Return the (X, Y) coordinate for the center point of the cell that contains the specified text.  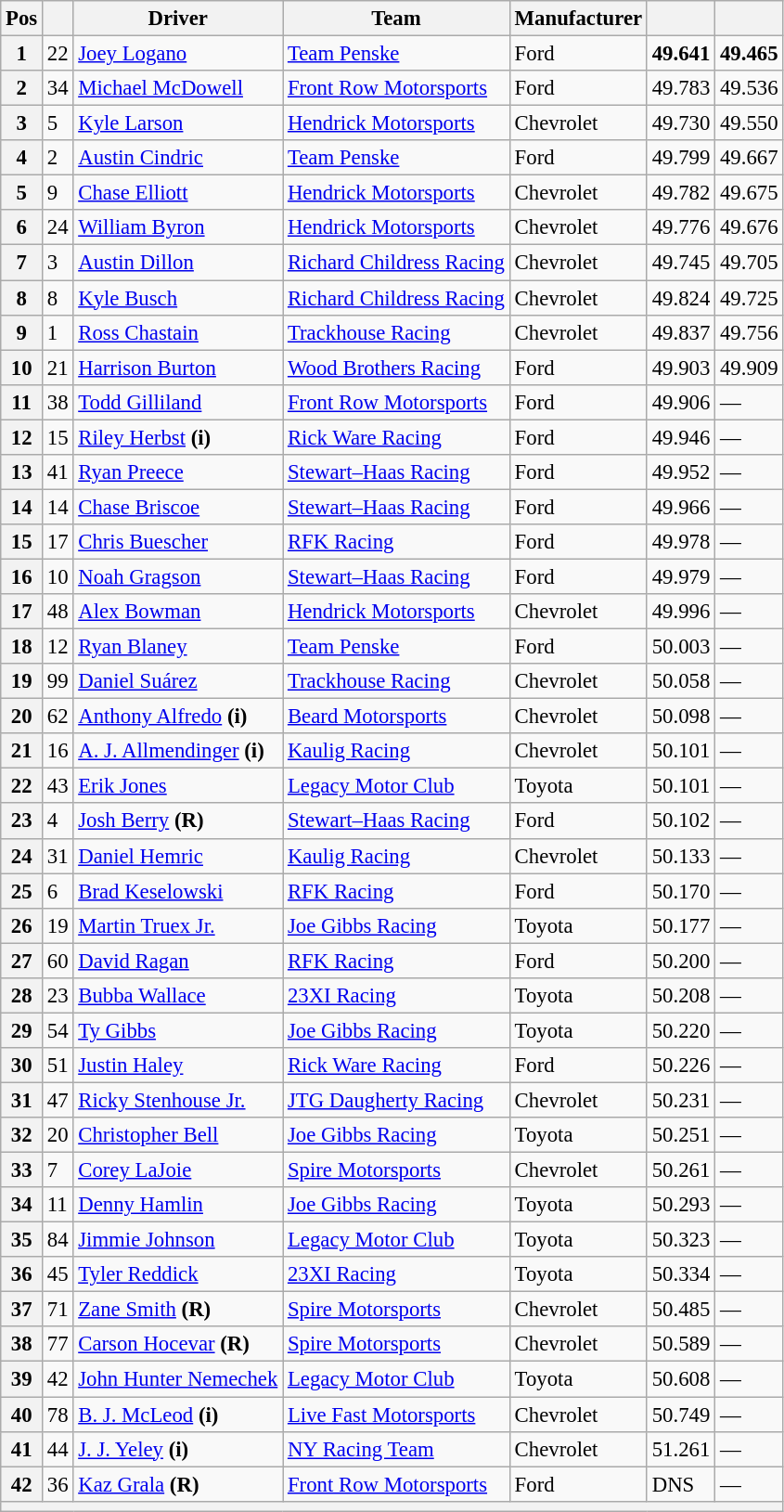
Chase Briscoe (178, 507)
40 (22, 1415)
John Hunter Nemechek (178, 1379)
50.749 (681, 1415)
Josh Berry (R) (178, 821)
Tyler Reddick (178, 1274)
45 (58, 1274)
49.730 (681, 123)
47 (58, 1100)
Erik Jones (178, 786)
50.098 (681, 717)
27 (22, 961)
49.783 (681, 88)
49.979 (681, 576)
49.952 (681, 472)
David Ragan (178, 961)
71 (58, 1310)
49.903 (681, 368)
62 (58, 717)
Driver (178, 19)
28 (22, 996)
49.996 (681, 612)
Todd Gilliland (178, 402)
50.058 (681, 681)
37 (22, 1310)
50.226 (681, 1066)
Alex Bowman (178, 612)
Anthony Alfredo (i) (178, 717)
29 (22, 1030)
49.824 (681, 298)
84 (58, 1240)
50.231 (681, 1100)
Wood Brothers Racing (397, 368)
49.676 (750, 227)
33 (22, 1170)
48 (58, 612)
49.978 (681, 542)
77 (58, 1345)
49.745 (681, 263)
Kyle Larson (178, 123)
Kaz Grala (R) (178, 1484)
13 (22, 472)
Martin Truex Jr. (178, 925)
50.293 (681, 1205)
49.776 (681, 227)
Harrison Burton (178, 368)
50.133 (681, 856)
25 (22, 891)
Brad Keselowski (178, 891)
50.220 (681, 1030)
49.909 (750, 368)
50.208 (681, 996)
51.261 (681, 1449)
J. J. Yeley (i) (178, 1449)
39 (22, 1379)
49.536 (750, 88)
50.200 (681, 961)
51 (58, 1066)
Ross Chastain (178, 332)
Daniel Hemric (178, 856)
Zane Smith (R) (178, 1310)
49.465 (750, 54)
49.799 (681, 158)
Bubba Wallace (178, 996)
Austin Cindric (178, 158)
50.485 (681, 1310)
Chris Buescher (178, 542)
49.966 (681, 507)
JTG Daugherty Racing (397, 1100)
50.323 (681, 1240)
49.641 (681, 54)
Manufacturer (578, 19)
Pos (22, 19)
78 (58, 1415)
44 (58, 1449)
B. J. McLeod (i) (178, 1415)
Live Fast Motorsports (397, 1415)
49.906 (681, 402)
Riley Herbst (i) (178, 437)
49.756 (750, 332)
54 (58, 1030)
50.003 (681, 647)
Team (397, 19)
32 (22, 1135)
Beard Motorsports (397, 717)
A. J. Allmendinger (i) (178, 751)
50.608 (681, 1379)
Corey LaJoie (178, 1170)
49.725 (750, 298)
35 (22, 1240)
Ricky Stenhouse Jr. (178, 1100)
Ryan Blaney (178, 647)
49.946 (681, 437)
Joey Logano (178, 54)
Carson Hocevar (R) (178, 1345)
Christopher Bell (178, 1135)
Ty Gibbs (178, 1030)
50.251 (681, 1135)
Justin Haley (178, 1066)
Ryan Preece (178, 472)
Kyle Busch (178, 298)
26 (22, 925)
50.261 (681, 1170)
Denny Hamlin (178, 1205)
49.705 (750, 263)
Noah Gragson (178, 576)
49.837 (681, 332)
99 (58, 681)
49.550 (750, 123)
50.102 (681, 821)
50.170 (681, 891)
Chase Elliott (178, 193)
Jimmie Johnson (178, 1240)
60 (58, 961)
50.334 (681, 1274)
18 (22, 647)
49.675 (750, 193)
DNS (681, 1484)
NY Racing Team (397, 1449)
43 (58, 786)
William Byron (178, 227)
49.782 (681, 193)
Austin Dillon (178, 263)
Daniel Suárez (178, 681)
30 (22, 1066)
49.667 (750, 158)
Michael McDowell (178, 88)
50.177 (681, 925)
50.589 (681, 1345)
